Provide the (X, Y) coordinate of the cell's center where the given text is located.  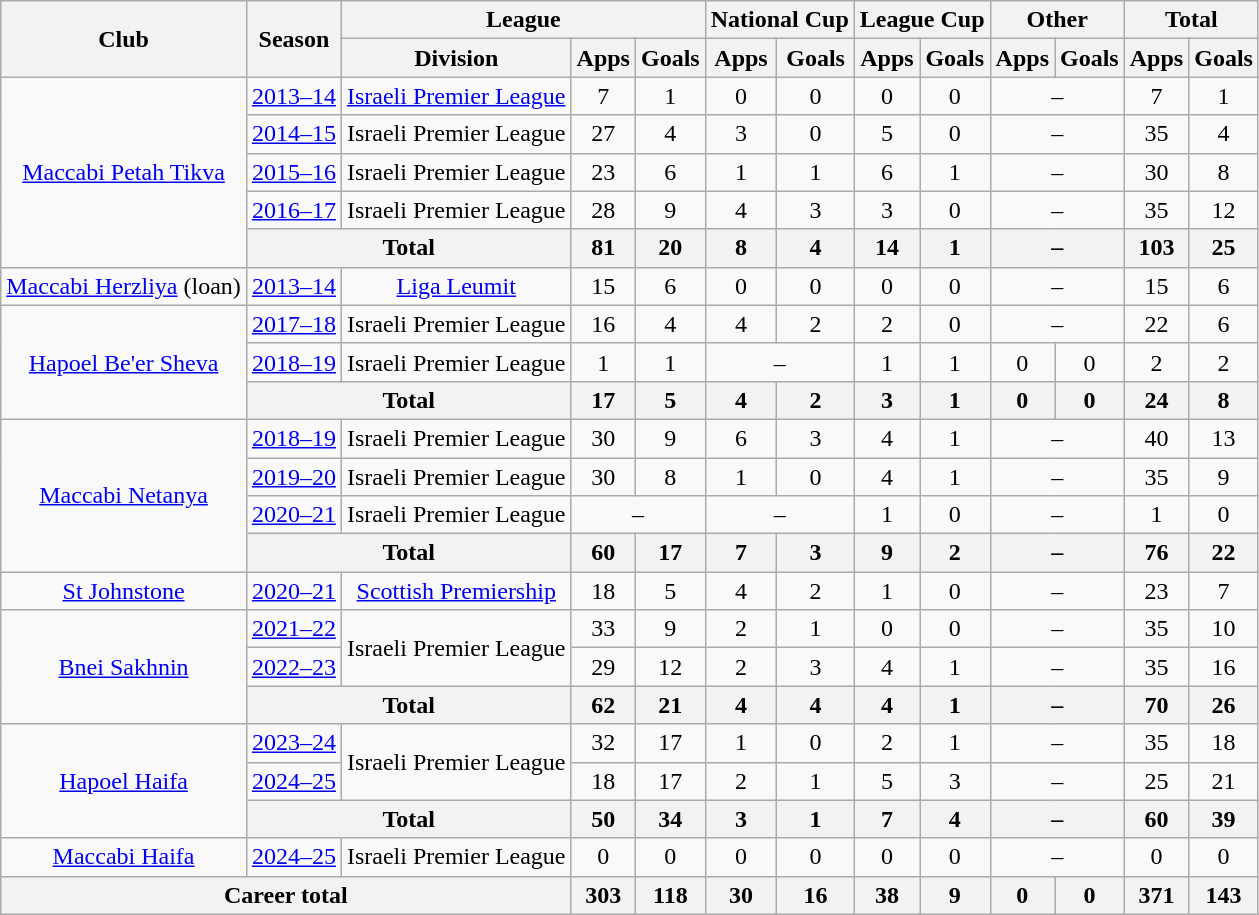
2019–20 (294, 477)
27 (603, 134)
2016–17 (294, 210)
Maccabi Herzliya (loan) (124, 286)
76 (1156, 553)
29 (603, 667)
143 (1224, 895)
13 (1224, 438)
2015–16 (294, 172)
League (523, 20)
40 (1156, 438)
Division (456, 58)
Liga Leumit (456, 286)
118 (670, 895)
32 (603, 743)
Hapoel Be'er Sheva (124, 362)
371 (1156, 895)
National Cup (780, 20)
33 (603, 629)
24 (1156, 400)
Bnei Sakhnin (124, 667)
Season (294, 39)
Other (1057, 20)
2022–23 (294, 667)
League Cup (922, 20)
2014–15 (294, 134)
50 (603, 819)
34 (670, 819)
14 (886, 248)
2021–22 (294, 629)
20 (670, 248)
39 (1224, 819)
Maccabi Petah Tikva (124, 172)
Club (124, 39)
26 (1224, 705)
10 (1224, 629)
Career total (286, 895)
38 (886, 895)
St Johnstone (124, 591)
Hapoel Haifa (124, 781)
Scottish Premiership (456, 591)
Maccabi Haifa (124, 857)
Maccabi Netanya (124, 495)
28 (603, 210)
2023–24 (294, 743)
70 (1156, 705)
303 (603, 895)
62 (603, 705)
103 (1156, 248)
2017–18 (294, 324)
81 (603, 248)
